For the text-containing cell, return its midpoint in [x, y] coordinate format. 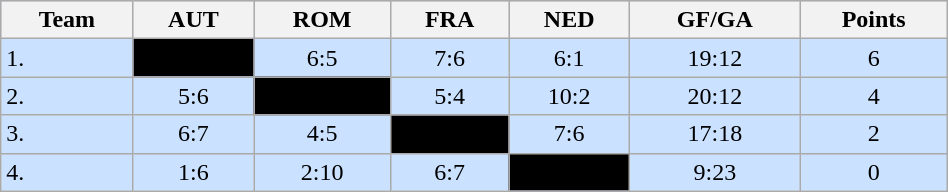
AUT [194, 20]
9:23 [716, 172]
ROM [322, 20]
NED [570, 20]
4:5 [322, 134]
17:18 [716, 134]
GF/GA [716, 20]
10:2 [570, 96]
2:10 [322, 172]
FRA [449, 20]
1:6 [194, 172]
6:5 [322, 58]
4. [67, 172]
5:4 [449, 96]
4 [874, 96]
5:6 [194, 96]
6:1 [570, 58]
1. [67, 58]
2 [874, 134]
Points [874, 20]
6 [874, 58]
19:12 [716, 58]
3. [67, 134]
2. [67, 96]
20:12 [716, 96]
Team [67, 20]
0 [874, 172]
